Find where the given text appears and provide that cell's center as [x, y] coordinate. 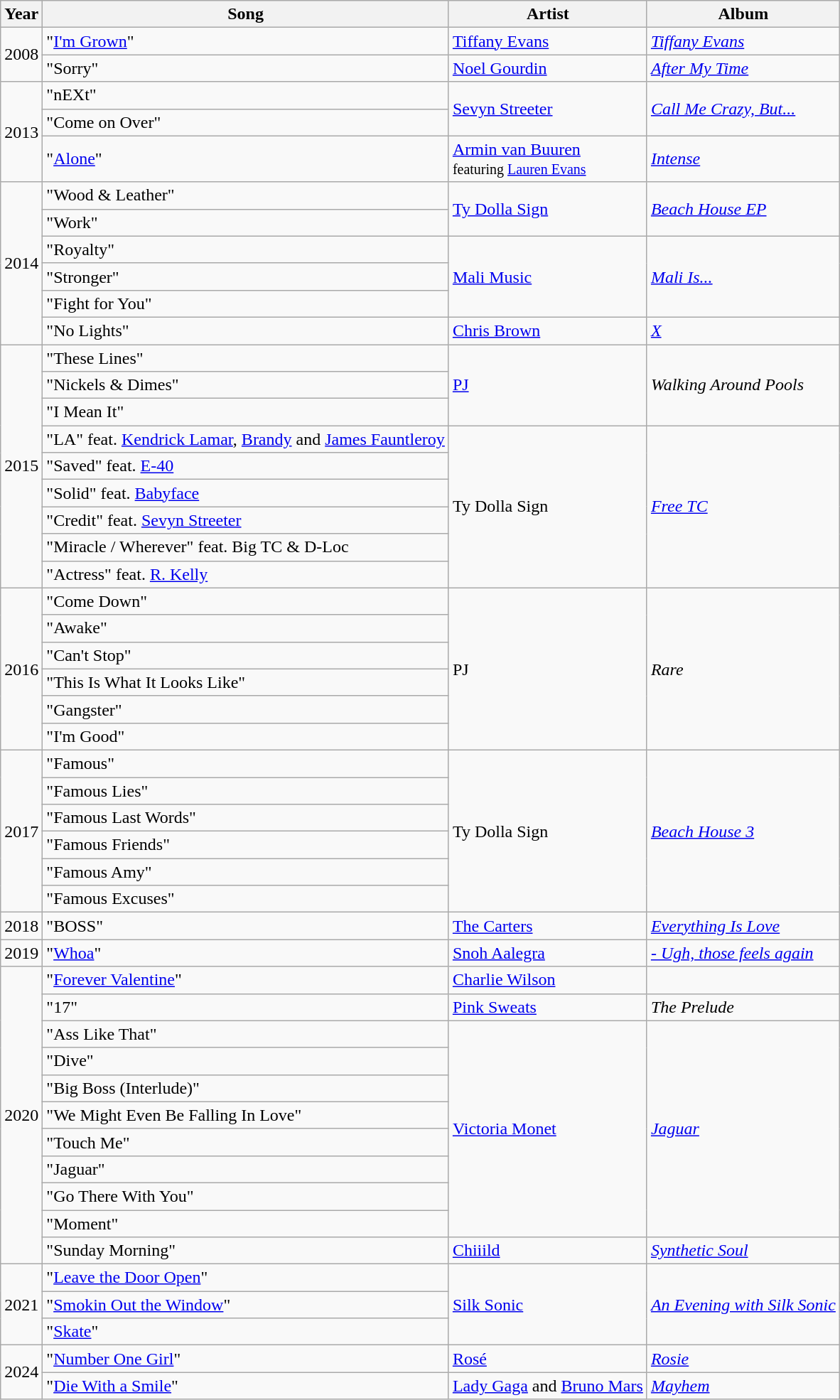
After My Time [743, 68]
"We Might Even Be Falling In Love" [246, 1115]
Rare [743, 669]
Call Me Crazy, But... [743, 109]
"I'm Grown" [246, 41]
"These Lines" [246, 357]
"Touch Me" [246, 1142]
Everything Is Love [743, 926]
2024 [21, 1372]
Mayhem [743, 1386]
Sevyn Streeter [547, 109]
Lady Gaga and Bruno Mars [547, 1386]
Walking Around Pools [743, 384]
"I Mean It" [246, 412]
2017 [21, 831]
"Famous Amy" [246, 872]
2016 [21, 669]
Rosé [547, 1359]
Chris Brown [547, 330]
"Fight for You" [246, 303]
"Leave the Door Open" [246, 1278]
"BOSS" [246, 926]
"Royalty" [246, 249]
Rosie [743, 1359]
2008 [21, 55]
"Famous Friends" [246, 845]
X [743, 330]
Beach House 3 [743, 831]
"Famous Lies" [246, 791]
Armin van Buurenfeaturing Lauren Evans [547, 159]
"Smokin Out the Window" [246, 1305]
Artist [547, 14]
"Go There With You" [246, 1196]
The Carters [547, 926]
"nEXt" [246, 95]
"Forever Valentine" [246, 980]
"LA" feat. Kendrick Lamar, Brandy and James Fauntleroy [246, 439]
"Saved" feat. E-40 [246, 466]
Beach House EP [743, 209]
"Famous" [246, 763]
Silk Sonic [547, 1305]
"Wood & Leather" [246, 195]
2018 [21, 926]
"Big Boss (Interlude)" [246, 1088]
"Moment" [246, 1223]
Jaguar [743, 1129]
Album [743, 14]
"Work" [246, 222]
"Credit" feat. Sevyn Streeter [246, 520]
Intense [743, 159]
"Dive" [246, 1061]
"Awake" [246, 628]
2013 [21, 132]
Snoh Aalegra [547, 953]
"Solid" feat. Babyface [246, 493]
Charlie Wilson [547, 980]
"Jaguar" [246, 1169]
Victoria Monet [547, 1129]
"No Lights" [246, 330]
"Number One Girl" [246, 1359]
Song [246, 14]
"I'm Good" [246, 736]
Chiiild [547, 1251]
An Evening with Silk Sonic [743, 1305]
"Stronger" [246, 276]
"Sunday Morning" [246, 1251]
The Prelude [743, 1007]
"This Is What It Looks Like" [246, 682]
2021 [21, 1305]
"Actress" feat. R. Kelly [246, 574]
Noel Gourdin [547, 68]
2020 [21, 1116]
"17" [246, 1007]
- Ugh, those feels again [743, 953]
Mali Music [547, 276]
Synthetic Soul [743, 1251]
"Gangster" [246, 709]
"Nickels & Dimes" [246, 385]
"Can't Stop" [246, 655]
"Die With a Smile" [246, 1386]
"Famous Last Words" [246, 818]
Mali Is... [743, 276]
"Famous Excuses" [246, 899]
"Alone" [246, 159]
"Miracle / Wherever" feat. Big TC & D-Loc [246, 547]
"Sorry" [246, 68]
2015 [21, 466]
"Come Down" [246, 601]
Free TC [743, 507]
2019 [21, 953]
"Whoa" [246, 953]
2014 [21, 263]
Year [21, 14]
"Come on Over" [246, 122]
Pink Sweats [547, 1007]
"Ass Like That" [246, 1034]
"Skate" [246, 1332]
